Extract the (x, y) coordinate from the center of the cell holding the provided text.  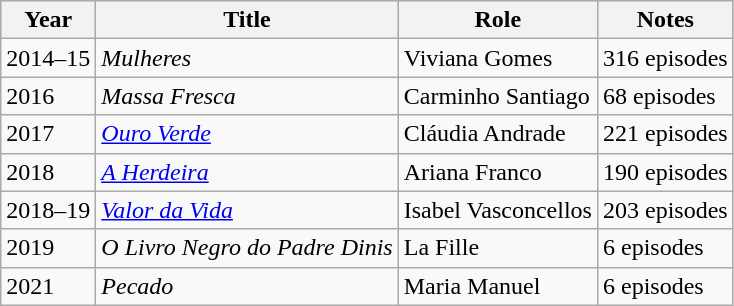
Massa Fresca (247, 96)
190 episodes (665, 172)
2019 (48, 248)
2017 (48, 134)
2018 (48, 172)
La Fille (498, 248)
Viviana Gomes (498, 58)
Valor da Vida (247, 210)
Year (48, 20)
221 episodes (665, 134)
Notes (665, 20)
Role (498, 20)
2018–19 (48, 210)
Isabel Vasconcellos (498, 210)
316 episodes (665, 58)
Mulheres (247, 58)
Title (247, 20)
O Livro Negro do Padre Dinis (247, 248)
Maria Manuel (498, 286)
Carminho Santiago (498, 96)
A Herdeira (247, 172)
Pecado (247, 286)
203 episodes (665, 210)
68 episodes (665, 96)
2014–15 (48, 58)
2016 (48, 96)
Cláudia Andrade (498, 134)
Ariana Franco (498, 172)
2021 (48, 286)
Ouro Verde (247, 134)
